Pinpoint the cell where the given text exists, returning its [x, y] midpoint coordinate. 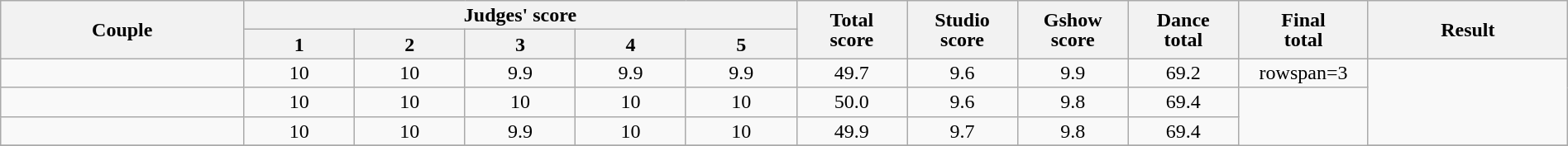
4 [631, 45]
3 [520, 45]
9.7 [963, 130]
2 [409, 45]
Totalscore [852, 30]
50.0 [852, 102]
Couple [122, 30]
Gshowscore [1073, 30]
Finaltotal [1303, 30]
Judges' score [520, 15]
49.7 [852, 73]
rowspan=3 [1303, 73]
Studioscore [963, 30]
69.2 [1183, 73]
Dancetotal [1183, 30]
Result [1467, 30]
49.9 [852, 130]
5 [741, 45]
1 [299, 45]
